Detect which cell encompasses the target text, then output its [x, y] center coordinate. 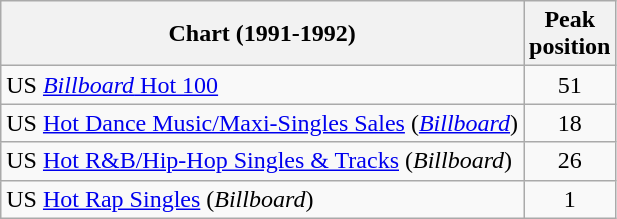
26 [570, 161]
1 [570, 199]
18 [570, 123]
US Billboard Hot 100 [262, 85]
US Hot Rap Singles (Billboard) [262, 199]
US Hot R&B/Hip-Hop Singles & Tracks (Billboard) [262, 161]
51 [570, 85]
US Hot Dance Music/Maxi-Singles Sales (Billboard) [262, 123]
Peakposition [570, 34]
Chart (1991-1992) [262, 34]
